For the text-containing cell, return its midpoint in [X, Y] coordinate format. 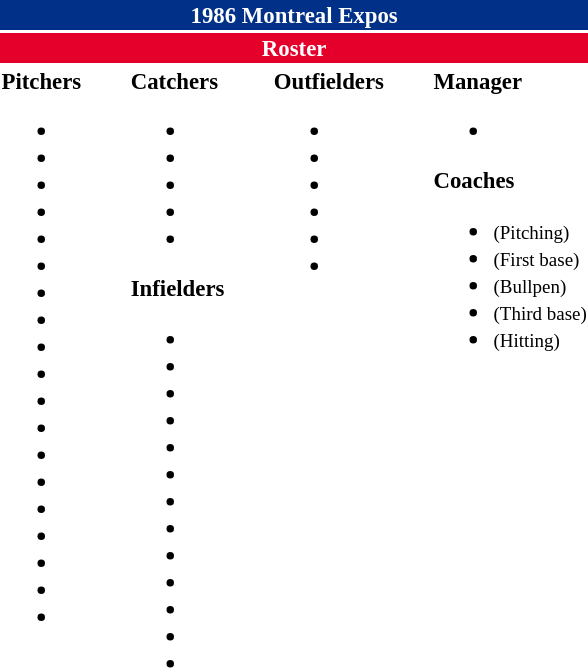
1986 Montreal Expos [294, 15]
Roster [294, 48]
